Output the (x, y) coordinate of the center of the cell containing the given text.  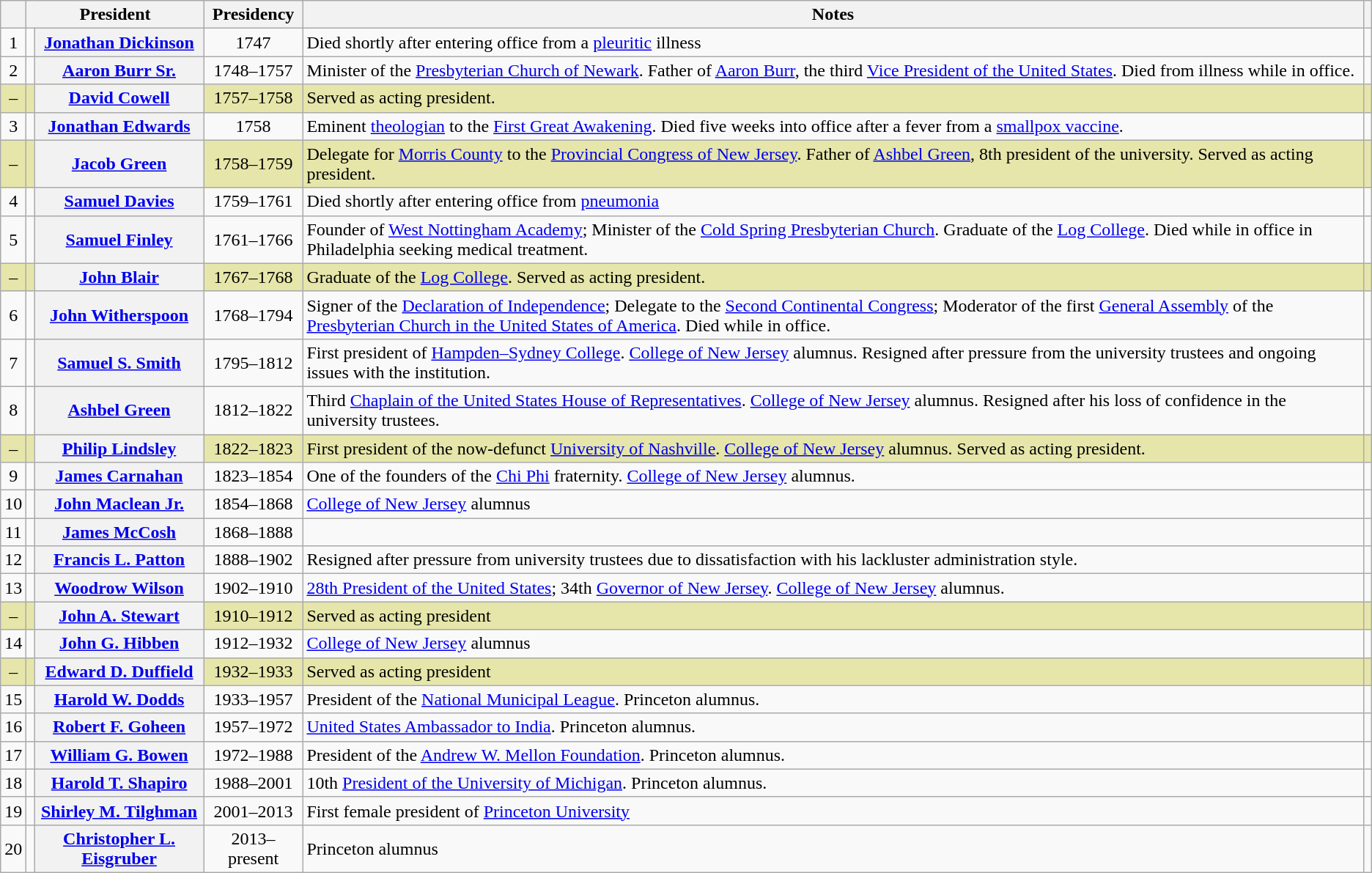
1912–1932 (254, 644)
1795–1812 (254, 362)
1932–1933 (254, 671)
16 (13, 727)
First president of the now-defunct University of Nashville. College of New Jersey alumnus. Served as acting president. (833, 448)
2013–present (254, 849)
1933–1957 (254, 699)
Princeton alumnus (833, 849)
15 (13, 699)
President (115, 15)
8 (13, 410)
1759–1761 (254, 202)
Ashbel Green (119, 410)
1757–1758 (254, 98)
Christopher L. Eisgruber (119, 849)
Samuel Finley (119, 239)
1758–1759 (254, 164)
1758 (254, 126)
Samuel S. Smith (119, 362)
Francis L. Patton (119, 560)
7 (13, 362)
1910–1912 (254, 616)
1 (13, 43)
1823–1854 (254, 476)
1747 (254, 43)
Graduate of the Log College. Served as acting president. (833, 277)
5 (13, 239)
4 (13, 202)
1972–1988 (254, 755)
1902–1910 (254, 588)
2001–2013 (254, 811)
John Blair (119, 277)
Harold W. Dodds (119, 699)
One of the founders of the Chi Phi fraternity. College of New Jersey alumnus. (833, 476)
1767–1768 (254, 277)
Philip Lindsley (119, 448)
Edward D. Duffield (119, 671)
14 (13, 644)
10 (13, 504)
Presidency (254, 15)
3 (13, 126)
1957–1972 (254, 727)
28th President of the United States; 34th Governor of New Jersey. College of New Jersey alumnus. (833, 588)
1761–1766 (254, 239)
6 (13, 315)
1868–1888 (254, 532)
11 (13, 532)
1812–1822 (254, 410)
Jonathan Edwards (119, 126)
First female president of Princeton University (833, 811)
John Witherspoon (119, 315)
1854–1868 (254, 504)
12 (13, 560)
James McCosh (119, 532)
2 (13, 70)
Aaron Burr Sr. (119, 70)
Died shortly after entering office from a pleuritic illness (833, 43)
10th President of the University of Michigan. Princeton alumnus. (833, 783)
Woodrow Wilson (119, 588)
Jacob Green (119, 164)
Eminent theologian to the First Great Awakening. Died five weeks into office after a fever from a smallpox vaccine. (833, 126)
Samuel Davies (119, 202)
John G. Hibben (119, 644)
1768–1794 (254, 315)
1822–1823 (254, 448)
1888–1902 (254, 560)
1748–1757 (254, 70)
Died shortly after entering office from pneumonia (833, 202)
Resigned after pressure from university trustees due to dissatisfaction with his lackluster administration style. (833, 560)
David Cowell (119, 98)
Shirley M. Tilghman (119, 811)
Served as acting president. (833, 98)
13 (13, 588)
John Maclean Jr. (119, 504)
19 (13, 811)
Jonathan Dickinson (119, 43)
17 (13, 755)
9 (13, 476)
18 (13, 783)
Robert F. Goheen (119, 727)
Harold T. Shapiro (119, 783)
James Carnahan (119, 476)
1988–2001 (254, 783)
20 (13, 849)
United States Ambassador to India. Princeton alumnus. (833, 727)
John A. Stewart (119, 616)
William G. Bowen (119, 755)
Notes (833, 15)
President of the National Municipal League. Princeton alumnus. (833, 699)
President of the Andrew W. Mellon Foundation. Princeton alumnus. (833, 755)
